Search for the cell housing the specified text and yield its [X, Y] center coordinate. 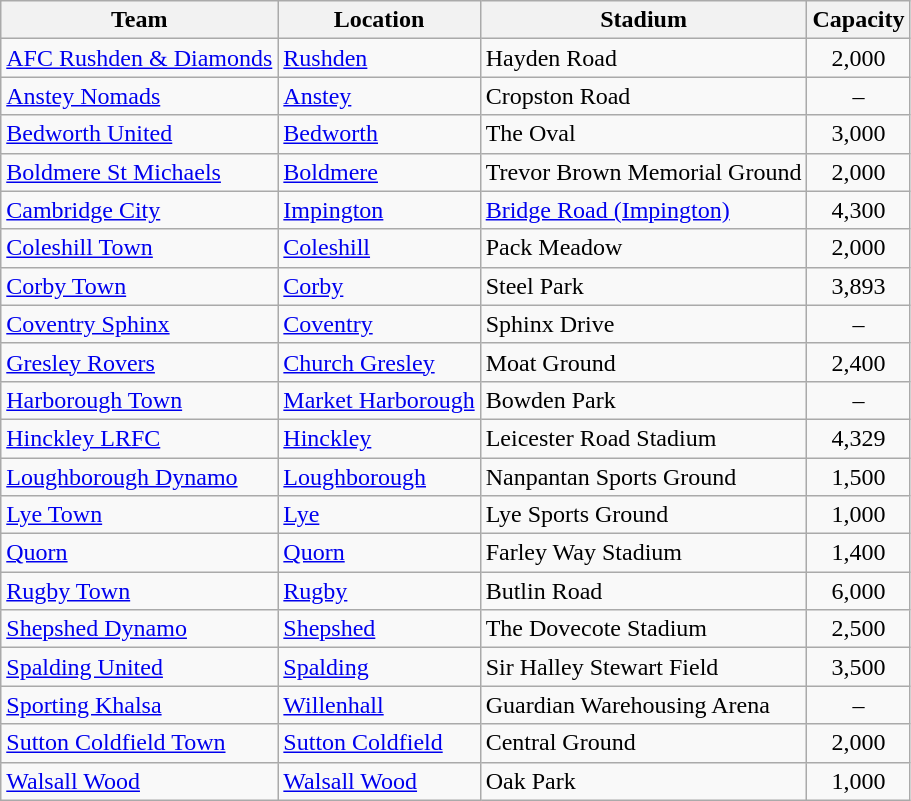
Harborough Town [140, 400]
Shepshed Dynamo [140, 629]
Spalding [379, 667]
Coleshill [379, 248]
Willenhall [379, 705]
4,300 [858, 210]
Spalding United [140, 667]
Coventry [379, 324]
Shepshed [379, 629]
Coventry Sphinx [140, 324]
Cropston Road [644, 96]
Moat Ground [644, 362]
Sporting Khalsa [140, 705]
Boldmere St Michaels [140, 172]
Bridge Road (Impington) [644, 210]
Cambridge City [140, 210]
Corby [379, 286]
Butlin Road [644, 591]
Anstey Nomads [140, 96]
Lye [379, 515]
Stadium [644, 20]
Sir Halley Stewart Field [644, 667]
Rushden [379, 58]
Farley Way Stadium [644, 553]
Location [379, 20]
2,400 [858, 362]
Coleshill Town [140, 248]
Team [140, 20]
Central Ground [644, 743]
Gresley Rovers [140, 362]
Oak Park [644, 781]
Rugby Town [140, 591]
Bedworth [379, 134]
Boldmere [379, 172]
Nanpantan Sports Ground [644, 477]
4,329 [858, 438]
Sutton Coldfield Town [140, 743]
Guardian Warehousing Arena [644, 705]
AFC Rushden & Diamonds [140, 58]
Steel Park [644, 286]
Trevor Brown Memorial Ground [644, 172]
Impington [379, 210]
Loughborough Dynamo [140, 477]
Pack Meadow [644, 248]
Lye Sports Ground [644, 515]
Market Harborough [379, 400]
3,000 [858, 134]
The Oval [644, 134]
Hinckley [379, 438]
Sutton Coldfield [379, 743]
Bowden Park [644, 400]
Sphinx Drive [644, 324]
Loughborough [379, 477]
Hinckley LRFC [140, 438]
1,500 [858, 477]
Bedworth United [140, 134]
3,500 [858, 667]
Hayden Road [644, 58]
Church Gresley [379, 362]
1,400 [858, 553]
Capacity [858, 20]
Leicester Road Stadium [644, 438]
Anstey [379, 96]
Rugby [379, 591]
3,893 [858, 286]
2,500 [858, 629]
6,000 [858, 591]
The Dovecote Stadium [644, 629]
Lye Town [140, 515]
Corby Town [140, 286]
